Output the (X, Y) coordinate of the center of the cell containing the given text.  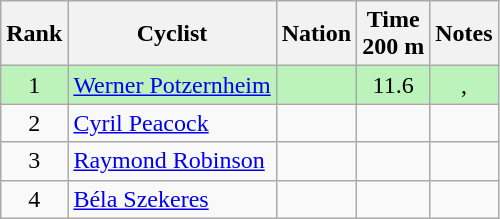
, (464, 85)
4 (34, 199)
Nation (316, 34)
3 (34, 161)
Notes (464, 34)
Cyclist (172, 34)
Werner Potzernheim (172, 85)
Béla Szekeres (172, 199)
1 (34, 85)
2 (34, 123)
Raymond Robinson (172, 161)
Rank (34, 34)
11.6 (394, 85)
Cyril Peacock (172, 123)
Time200 m (394, 34)
